Return the [X, Y] coordinate for the center point of the cell that contains the specified text.  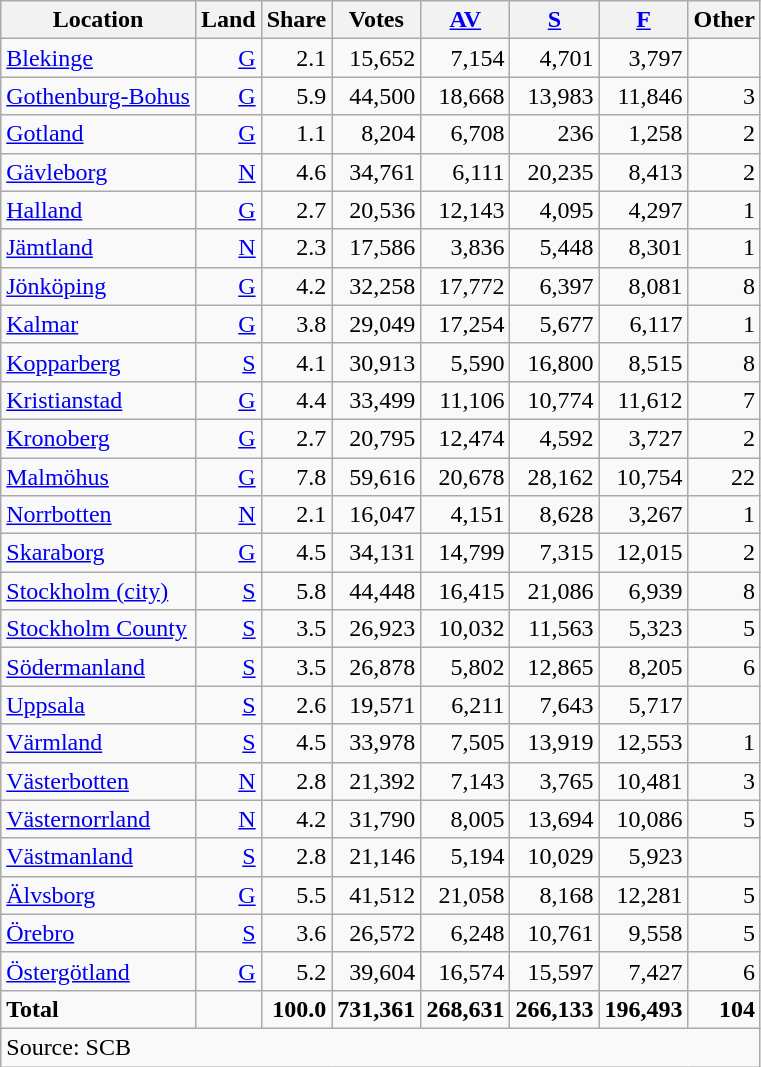
236 [554, 134]
5,323 [644, 629]
11,612 [644, 400]
5,590 [466, 362]
34,761 [376, 172]
12,281 [644, 895]
39,604 [376, 971]
Malmöhus [98, 477]
20,795 [376, 438]
6,111 [466, 172]
14,799 [466, 553]
17,586 [376, 248]
5.8 [296, 591]
5,677 [554, 324]
6,708 [466, 134]
33,978 [376, 743]
4,297 [644, 210]
13,983 [554, 96]
Kristianstad [98, 400]
13,694 [554, 819]
21,392 [376, 781]
5.9 [296, 96]
268,631 [466, 1009]
21,058 [466, 895]
Skaraborg [98, 553]
5,802 [466, 667]
10,086 [644, 819]
6,117 [644, 324]
8,204 [376, 134]
Östergötland [98, 971]
AV [466, 20]
29,049 [376, 324]
Stockholm County [98, 629]
10,029 [554, 857]
15,597 [554, 971]
731,361 [376, 1009]
20,235 [554, 172]
16,415 [466, 591]
28,162 [554, 477]
34,131 [376, 553]
2.6 [296, 705]
Blekinge [98, 58]
10,774 [554, 400]
Halland [98, 210]
8,005 [466, 819]
Gävleborg [98, 172]
Share [296, 20]
8,205 [644, 667]
196,493 [644, 1009]
59,616 [376, 477]
17,772 [466, 286]
10,032 [466, 629]
Kopparberg [98, 362]
13,919 [554, 743]
8,081 [644, 286]
30,913 [376, 362]
3.6 [296, 933]
1,258 [644, 134]
8,301 [644, 248]
Örebro [98, 933]
12,865 [554, 667]
22 [724, 477]
4,592 [554, 438]
Source: SCB [381, 1047]
Gothenburg-Bohus [98, 96]
Älvsborg [98, 895]
11,106 [466, 400]
5,923 [644, 857]
4.6 [296, 172]
5.5 [296, 895]
7,315 [554, 553]
104 [724, 1009]
Votes [376, 20]
12,015 [644, 553]
16,574 [466, 971]
21,146 [376, 857]
4,151 [466, 515]
26,923 [376, 629]
12,553 [644, 743]
Uppsala [98, 705]
44,500 [376, 96]
10,754 [644, 477]
7,643 [554, 705]
6,211 [466, 705]
7,427 [644, 971]
Other [724, 20]
3,765 [554, 781]
17,254 [466, 324]
26,878 [376, 667]
18,668 [466, 96]
19,571 [376, 705]
8,628 [554, 515]
5.2 [296, 971]
11,846 [644, 96]
Land [228, 20]
Västerbotten [98, 781]
5,448 [554, 248]
4.1 [296, 362]
Kronoberg [98, 438]
16,800 [554, 362]
31,790 [376, 819]
21,086 [554, 591]
Jönköping [98, 286]
7,154 [466, 58]
5,194 [466, 857]
6,939 [644, 591]
8,515 [644, 362]
11,563 [554, 629]
4,095 [554, 210]
Västmanland [98, 857]
7,505 [466, 743]
16,047 [376, 515]
4,701 [554, 58]
Södermanland [98, 667]
F [644, 20]
Gotland [98, 134]
Total [98, 1009]
5,717 [644, 705]
3,797 [644, 58]
7,143 [466, 781]
7.8 [296, 477]
100.0 [296, 1009]
10,481 [644, 781]
Location [98, 20]
3,267 [644, 515]
8,168 [554, 895]
12,474 [466, 438]
Kalmar [98, 324]
10,761 [554, 933]
6,248 [466, 933]
3,836 [466, 248]
12,143 [466, 210]
Stockholm (city) [98, 591]
41,512 [376, 895]
8,413 [644, 172]
6,397 [554, 286]
Västernorrland [98, 819]
Värmland [98, 743]
20,536 [376, 210]
44,448 [376, 591]
266,133 [554, 1009]
Jämtland [98, 248]
3,727 [644, 438]
4.4 [296, 400]
9,558 [644, 933]
20,678 [466, 477]
7 [724, 400]
Norrbotten [98, 515]
1.1 [296, 134]
15,652 [376, 58]
3.8 [296, 324]
26,572 [376, 933]
2.3 [296, 248]
32,258 [376, 286]
33,499 [376, 400]
